Return (X, Y) of the center of cell containing provided text 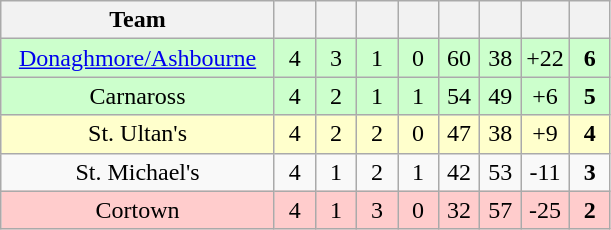
+6 (546, 96)
St. Ultan's (138, 134)
Team (138, 20)
49 (500, 96)
54 (460, 96)
32 (460, 210)
-25 (546, 210)
42 (460, 172)
+22 (546, 58)
60 (460, 58)
47 (460, 134)
-11 (546, 172)
+9 (546, 134)
Cortown (138, 210)
53 (500, 172)
Donaghmore/Ashbourne (138, 58)
5 (590, 96)
St. Michael's (138, 172)
Carnaross (138, 96)
57 (500, 210)
6 (590, 58)
